Output the (X, Y) coordinate of the center of the cell containing the given text.  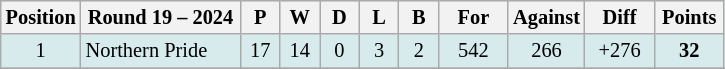
3 (379, 51)
+276 (620, 51)
Points (689, 17)
For (474, 17)
P (260, 17)
Northern Pride (161, 51)
17 (260, 51)
266 (546, 51)
Diff (620, 17)
14 (300, 51)
B (419, 17)
1 (41, 51)
32 (689, 51)
Against (546, 17)
542 (474, 51)
0 (340, 51)
D (340, 17)
L (379, 17)
W (300, 17)
Position (41, 17)
2 (419, 51)
Round 19 – 2024 (161, 17)
